Search for the cell housing the specified text and yield its (x, y) center coordinate. 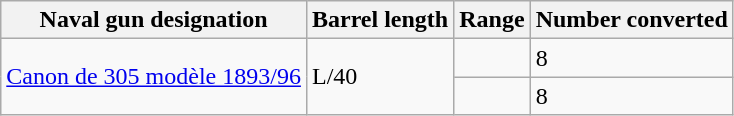
Canon de 305 modèle 1893/96 (154, 77)
Barrel length (380, 20)
Range (492, 20)
Number converted (632, 20)
L/40 (380, 77)
Naval gun designation (154, 20)
